Scan for the cell matching the given text and deliver its (x, y) coordinate at center. 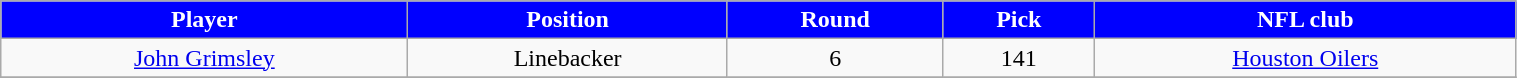
NFL club (1305, 20)
John Grimsley (204, 58)
Player (204, 20)
6 (835, 58)
141 (1018, 58)
Houston Oilers (1305, 58)
Round (835, 20)
Position (568, 20)
Pick (1018, 20)
Linebacker (568, 58)
